Return the [X, Y] coordinate for the center point of the cell that contains the specified text.  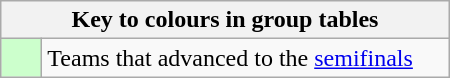
Teams that advanced to the semifinals [246, 58]
Key to colours in group tables [225, 20]
